Output the (x, y) coordinate of the center of the cell containing the given text.  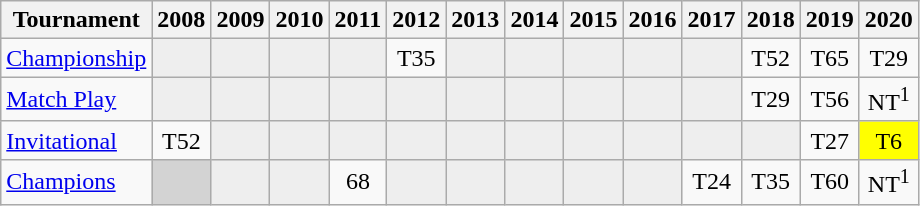
Tournament (76, 20)
T65 (830, 58)
68 (358, 182)
T24 (712, 182)
2009 (240, 20)
Champions (76, 182)
T6 (888, 140)
T27 (830, 140)
2016 (652, 20)
Match Play (76, 100)
2017 (712, 20)
T60 (830, 182)
2013 (476, 20)
2019 (830, 20)
2008 (182, 20)
Invitational (76, 140)
T56 (830, 100)
2010 (300, 20)
2018 (770, 20)
2012 (416, 20)
Championship (76, 58)
2015 (594, 20)
2020 (888, 20)
2014 (534, 20)
2011 (358, 20)
